Extract the [x, y] coordinate from the center of the cell holding the provided text.  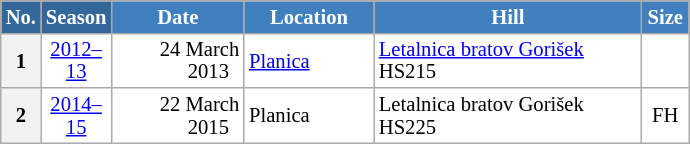
Hill [508, 16]
22 March 2015 [178, 116]
Size [666, 16]
Date [178, 16]
Season [76, 16]
1 [21, 60]
FH [666, 116]
No. [21, 16]
Location [309, 16]
2 [21, 116]
2014–15 [76, 116]
Letalnica bratov Gorišek HS225 [508, 116]
2012–13 [76, 60]
Letalnica bratov Gorišek HS215 [508, 60]
24 March 2013 [178, 60]
